Capture the cell that displays the provided text and extract its (X, Y) central coordinate. 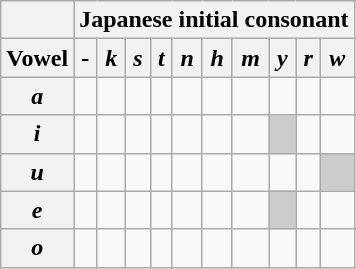
t (161, 58)
s (138, 58)
e (38, 210)
y (282, 58)
i (38, 134)
- (86, 58)
r (308, 58)
h (217, 58)
k (111, 58)
w (338, 58)
Japanese initial consonant (214, 20)
u (38, 172)
m (250, 58)
n (187, 58)
a (38, 96)
o (38, 248)
Vowel (38, 58)
